Determine the (X, Y) coordinate at the center of the cell enclosing the given text.  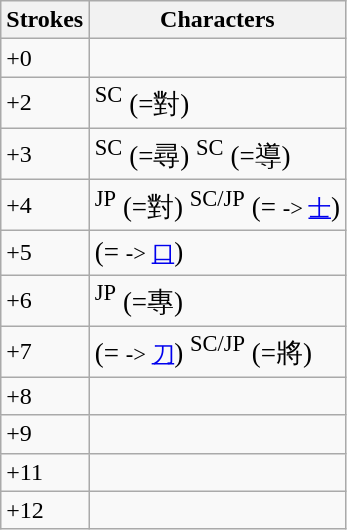
+7 (45, 352)
(= -> 刀) SC/JP (=將) (218, 352)
+2 (45, 102)
+11 (45, 472)
+9 (45, 434)
SC (=對) (218, 102)
+6 (45, 300)
+0 (45, 58)
Characters (218, 20)
(= -> 口) (218, 253)
+3 (45, 154)
JP (=專) (218, 300)
+4 (45, 204)
Strokes (45, 20)
+12 (45, 510)
+5 (45, 253)
JP (=對) SC/JP (= -> 士) (218, 204)
+8 (45, 396)
SC (=尋) SC (=導) (218, 154)
